Determine the (X, Y) coordinate at the center of the cell enclosing the given text.  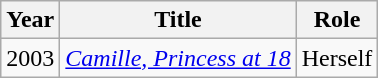
Year (30, 20)
Camille, Princess at 18 (178, 58)
Title (178, 20)
Herself (337, 58)
2003 (30, 58)
Role (337, 20)
